Determine the (X, Y) coordinate at the center of the cell enclosing the given text.  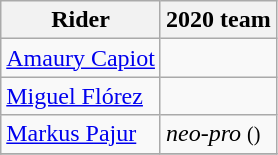
Amaury Capiot (81, 58)
Rider (81, 20)
Miguel Flórez (81, 96)
Markus Pajur (81, 134)
2020 team (218, 20)
neo-pro () (218, 134)
